Find where the given text appears and provide that cell's center as (X, Y) coordinate. 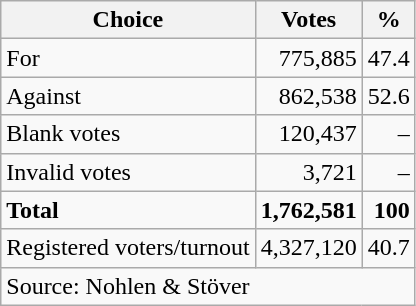
4,327,120 (308, 248)
47.4 (388, 58)
775,885 (308, 58)
Registered voters/turnout (128, 248)
% (388, 20)
Invalid votes (128, 172)
Source: Nohlen & Stöver (208, 286)
1,762,581 (308, 210)
Choice (128, 20)
52.6 (388, 96)
3,721 (308, 172)
Total (128, 210)
120,437 (308, 134)
100 (388, 210)
862,538 (308, 96)
Against (128, 96)
40.7 (388, 248)
Blank votes (128, 134)
For (128, 58)
Votes (308, 20)
